Scan for the cell matching the given text and deliver its [X, Y] coordinate at center. 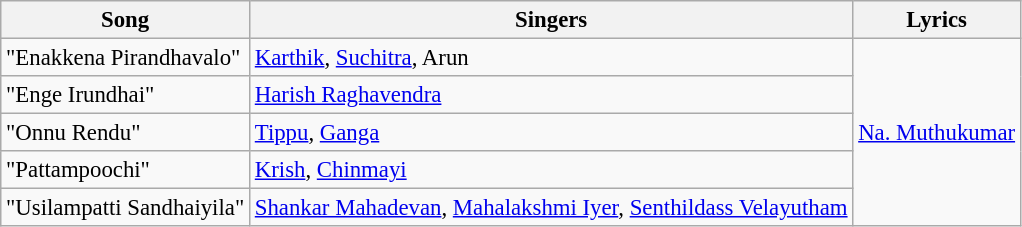
Shankar Mahadevan, Mahalakshmi Iyer, Senthildass Velayutham [550, 208]
Harish Raghavendra [550, 95]
Karthik, Suchitra, Arun [550, 58]
"Enge Irundhai" [126, 95]
Lyrics [937, 20]
Tippu, Ganga [550, 133]
"Enakkena Pirandhavalo" [126, 58]
"Pattampoochi" [126, 170]
Na. Muthukumar [937, 133]
"Usilampatti Sandhaiyila" [126, 208]
Singers [550, 20]
Song [126, 20]
Krish, Chinmayi [550, 170]
"Onnu Rendu" [126, 133]
